Detect which cell encompasses the target text, then output its (X, Y) center coordinate. 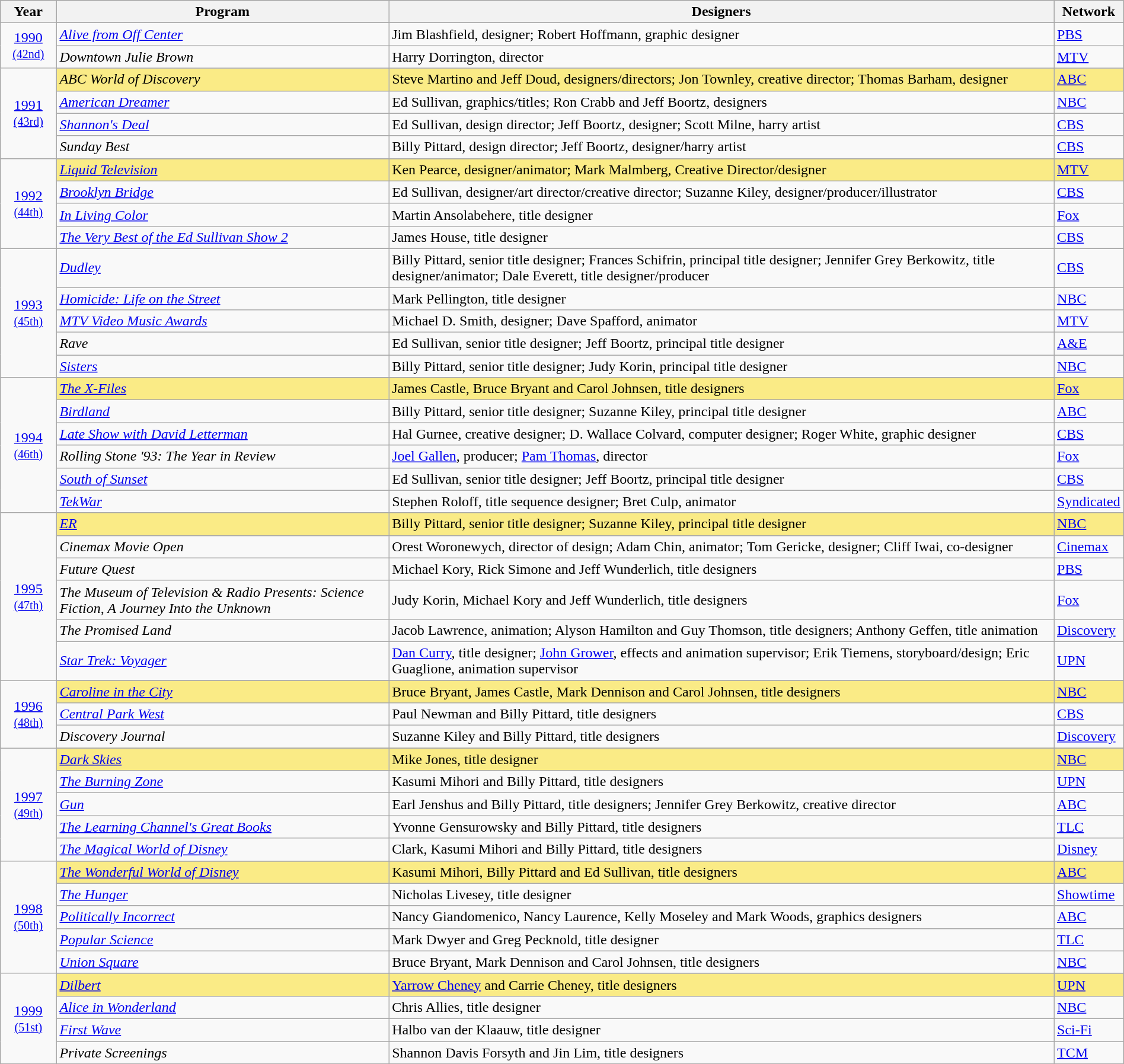
Dilbert (223, 985)
James House, title designer (721, 237)
Shannon's Deal (223, 124)
A&E (1089, 344)
Halbo van der Klaauw, title designer (721, 1030)
Syndicated (1089, 501)
1998(50th) (28, 917)
MTV Video Music Awards (223, 321)
Joel Gallen, producer; Pam Thomas, director (721, 456)
Bruce Bryant, Mark Dennison and Carol Johnsen, title designers (721, 962)
Alive from Off Center (223, 34)
First Wave (223, 1030)
Mike Jones, title designer (721, 759)
Network (1089, 12)
Ed Sullivan, graphics/titles; Ron Crabb and Jeff Boortz, designers (721, 102)
Program (223, 12)
James Castle, Bruce Bryant and Carol Johnsen, title designers (721, 389)
Nancy Giandomenico, Nancy Laurence, Kelly Moseley and Mark Woods, graphics designers (721, 917)
Nicholas Livesey, title designer (721, 894)
Birdland (223, 411)
Sci-Fi (1089, 1030)
Paul Newman and Billy Pittard, title designers (721, 714)
Clark, Kasumi Mihori and Billy Pittard, title designers (721, 849)
Billy Pittard, design director; Jeff Boortz, designer/harry artist (721, 147)
Steve Martino and Jeff Doud, designers/directors; Jon Townley, creative director; Thomas Barham, designer (721, 79)
Showtime (1089, 894)
Liquid Television (223, 170)
Future Quest (223, 569)
Earl Jenshus and Billy Pittard, title designers; Jennifer Grey Berkowitz, creative director (721, 804)
Central Park West (223, 714)
In Living Color (223, 215)
Star Trek: Voyager (223, 660)
Popular Science (223, 940)
Rave (223, 344)
1993(45th) (28, 313)
Michael Kory, Rick Simone and Jeff Wunderlich, title designers (721, 569)
The X-Files (223, 389)
Union Square (223, 962)
Orest Woronewych, director of design; Adam Chin, animator; Tom Gericke, designer; Cliff Iwai, co-designer (721, 547)
Shannon Davis Forsyth and Jin Lim, title designers (721, 1052)
Martin Ansolabehere, title designer (721, 215)
Alice in Wonderland (223, 1007)
Ed Sullivan, design director; Jeff Boortz, designer; Scott Milne, harry artist (721, 124)
Cinemax (1089, 547)
Jim Blashfield, designer; Robert Hoffmann, graphic designer (721, 34)
Jacob Lawrence, animation; Alyson Hamilton and Guy Thomson, title designers; Anthony Geffen, title animation (721, 630)
Homicide: Life on the Street (223, 298)
Mark Pellington, title designer (721, 298)
Disney (1089, 849)
The Wonderful World of Disney (223, 872)
1991(43rd) (28, 113)
South of Sunset (223, 479)
Stephen Roloff, title sequence designer; Bret Culp, animator (721, 501)
TCM (1089, 1052)
Dark Skies (223, 759)
Billy Pittard, senior title designer; Judy Korin, principal title designer (721, 366)
American Dreamer (223, 102)
Year (28, 12)
Discovery Journal (223, 737)
1994(46th) (28, 445)
Bruce Bryant, James Castle, Mark Dennison and Carol Johnsen, title designers (721, 692)
Rolling Stone '93: The Year in Review (223, 456)
Suzanne Kiley and Billy Pittard, title designers (721, 737)
Caroline in the City (223, 692)
Chris Allies, title designer (721, 1007)
Ken Pearce, designer/animator; Mark Malmberg, Creative Director/designer (721, 170)
1990(42nd) (28, 46)
Ed Sullivan, designer/art director/creative director; Suzanne Kiley, designer/producer/illustrator (721, 192)
The Magical World of Disney (223, 849)
Gun (223, 804)
Mark Dwyer and Greg Pecknold, title designer (721, 940)
Brooklyn Bridge (223, 192)
Michael D. Smith, designer; Dave Spafford, animator (721, 321)
Judy Korin, Michael Kory and Jeff Wunderlich, title designers (721, 600)
Dan Curry, title designer; John Grower, effects and animation supervisor; Erik Tiemens, storyboard/design; Eric Guaglione, animation supervisor (721, 660)
Dudley (223, 268)
Sisters (223, 366)
The Promised Land (223, 630)
Kasumi Mihori, Billy Pittard and Ed Sullivan, title designers (721, 872)
Downtown Julie Brown (223, 57)
The Hunger (223, 894)
1996(48th) (28, 714)
1999(51st) (28, 1018)
The Learning Channel's Great Books (223, 827)
1997(49th) (28, 804)
Yvonne Gensurowsky and Billy Pittard, title designers (721, 827)
TekWar (223, 501)
Hal Gurnee, creative designer; D. Wallace Colvard, computer designer; Roger White, graphic designer (721, 434)
Cinemax Movie Open (223, 547)
Kasumi Mihori and Billy Pittard, title designers (721, 782)
Yarrow Cheney and Carrie Cheney, title designers (721, 985)
ABC World of Discovery (223, 79)
The Burning Zone (223, 782)
1992(44th) (28, 203)
The Museum of Television & Radio Presents: Science Fiction, A Journey Into the Unknown (223, 600)
Sunday Best (223, 147)
Politically Incorrect (223, 917)
1995(47th) (28, 596)
Harry Dorrington, director (721, 57)
The Very Best of the Ed Sullivan Show 2 (223, 237)
Private Screenings (223, 1052)
Late Show with David Letterman (223, 434)
Designers (721, 12)
ER (223, 524)
